Return the (X, Y) coordinate for the center point of the cell that contains the specified text.  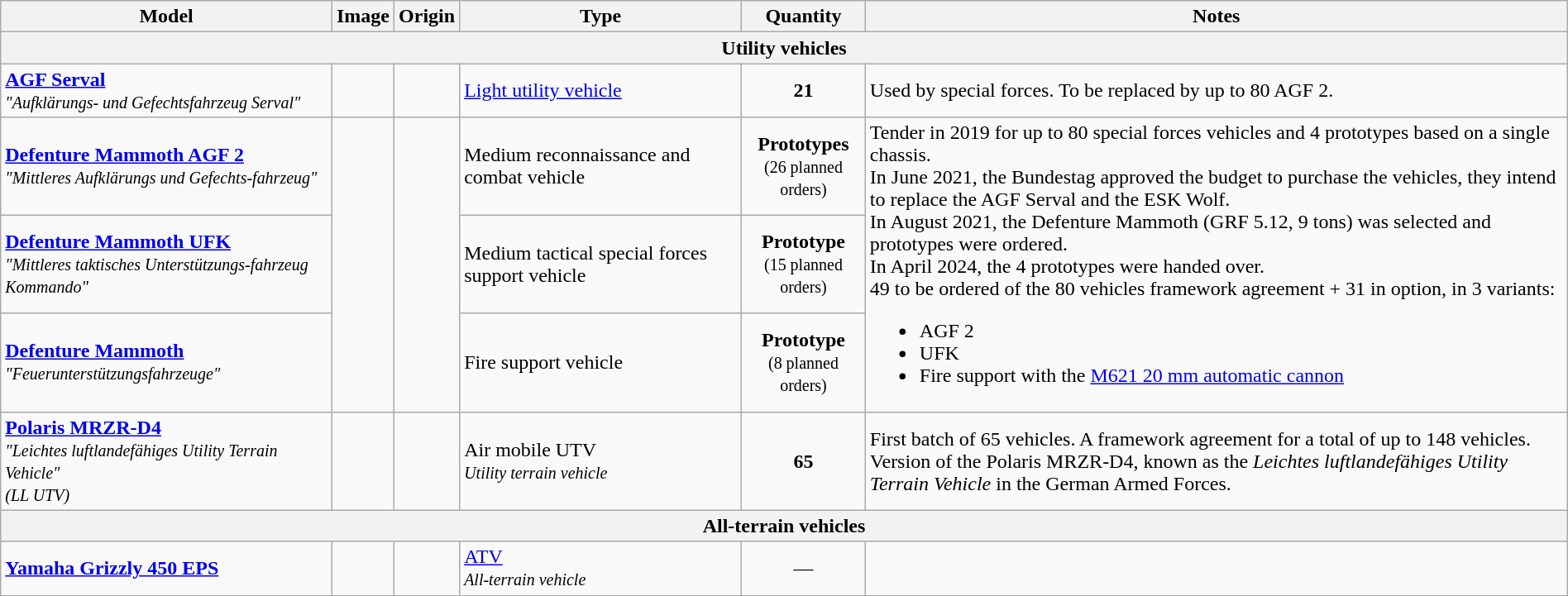
Utility vehicles (784, 48)
Quantity (804, 17)
Yamaha Grizzly 450 EPS (167, 569)
Notes (1216, 17)
Prototype(8 planned orders) (804, 362)
Prototype(15 planned orders) (804, 265)
Origin (427, 17)
ATVAll-terrain vehicle (600, 569)
Polaris MRZR-D4"Leichtes luftlandefähiges Utility Terrain Vehicle"(LL UTV) (167, 461)
Medium tactical special forces support vehicle (600, 265)
Model (167, 17)
Defenture Mammoth"Feuerunterstützungsfahrzeuge" (167, 362)
Defenture Mammoth UFK"Mittleres taktisches Unterstützungs-fahrzeug Kommando" (167, 265)
Air mobile UTVUtility terrain vehicle (600, 461)
Medium reconnaissance and combat vehicle (600, 167)
Prototypes(26 planned orders) (804, 167)
AGF Serval"Aufklärungs- und Gefechtsfahrzeug Serval" (167, 91)
Used by special forces. To be replaced by up to 80 AGF 2. (1216, 91)
Defenture Mammoth AGF 2"Mittleres Aufklärungs und Gefechts-fahrzeug" (167, 167)
— (804, 569)
Type (600, 17)
Image (362, 17)
65 (804, 461)
Fire support vehicle (600, 362)
21 (804, 91)
Light utility vehicle (600, 91)
All-terrain vehicles (784, 526)
